Return [x, y] of the center of cell containing provided text 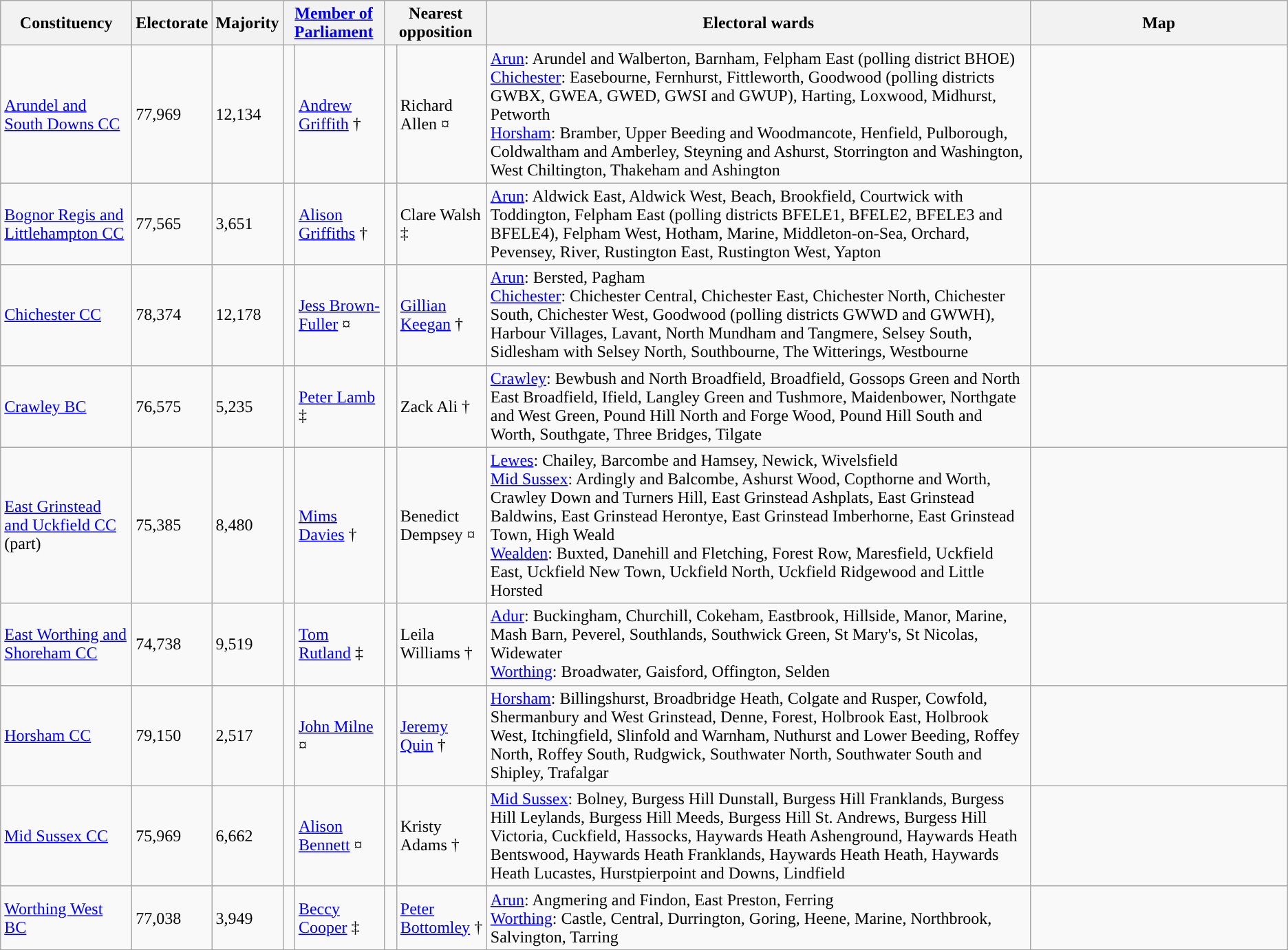
Chichester CC [66, 315]
Jess Brown-Fuller ¤ [340, 315]
Crawley BC [66, 406]
Leila Williams † [442, 644]
Nearest opposition [436, 23]
8,480 [248, 526]
Alison Bennett ¤ [340, 836]
Richard Allen ¤ [442, 114]
3,651 [248, 224]
Electorate [172, 23]
Andrew Griffith † [340, 114]
Electoral wards [758, 23]
John Milne ¤ [340, 735]
Bognor Regis and Littlehampton CC [66, 224]
12,134 [248, 114]
79,150 [172, 735]
76,575 [172, 406]
5,235 [248, 406]
Mid Sussex CC [66, 836]
Constituency [66, 23]
77,969 [172, 114]
75,385 [172, 526]
Zack Ali † [442, 406]
77,565 [172, 224]
Gillian Keegan † [442, 315]
Worthing West BC [66, 918]
Kristy Adams † [442, 836]
Beccy Cooper ‡ [340, 918]
77,038 [172, 918]
Horsham CC [66, 735]
Clare Walsh ‡ [442, 224]
Map [1159, 23]
74,738 [172, 644]
Benedict Dempsey ¤ [442, 526]
Majority [248, 23]
75,969 [172, 836]
East Grinstead and Uckfield CC (part) [66, 526]
6,662 [248, 836]
Peter Bottomley † [442, 918]
Peter Lamb ‡ [340, 406]
Jeremy Quin † [442, 735]
East Worthing and Shoreham CC [66, 644]
Member of Parliament [334, 23]
9,519 [248, 644]
Mims Davies † [340, 526]
3,949 [248, 918]
2,517 [248, 735]
78,374 [172, 315]
Arundel and South Downs CC [66, 114]
12,178 [248, 315]
Tom Rutland ‡ [340, 644]
Alison Griffiths † [340, 224]
Arun: Angmering and Findon, East Preston, FerringWorthing: Castle, Central, Durrington, Goring, Heene, Marine, Northbrook, Salvington, Tarring [758, 918]
